Locate the cell with the specified text and output its (X, Y) center coordinate. 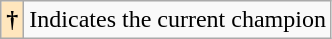
Indicates the current champion (178, 20)
† (12, 20)
